Detect which cell encompasses the target text, then output its [X, Y] center coordinate. 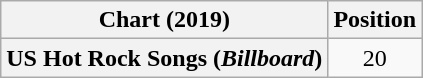
20 [375, 58]
Position [375, 20]
US Hot Rock Songs (Billboard) [164, 58]
Chart (2019) [164, 20]
